Output the (x, y) coordinate of the center of the cell containing the given text.  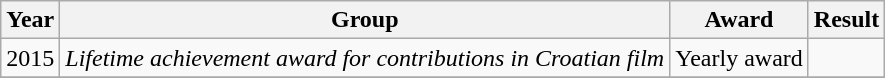
2015 (30, 58)
Year (30, 20)
Award (740, 20)
Yearly award (740, 58)
Lifetime achievement award for contributions in Croatian film (365, 58)
Group (365, 20)
Result (846, 20)
